From the cell containing the given text, extract its center point as [x, y] coordinate. 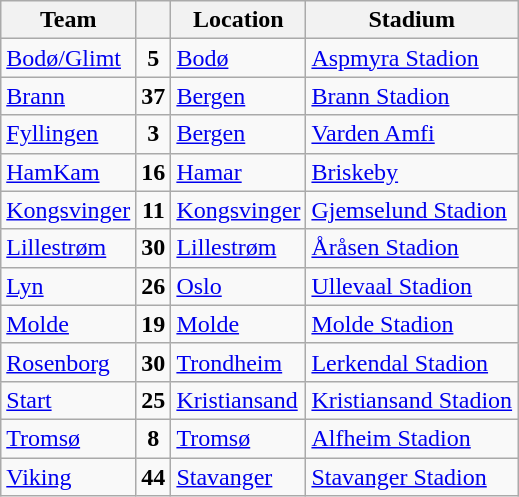
Alfheim Stadion [412, 438]
Hamar [238, 172]
Molde Stadion [412, 324]
Fyllingen [68, 134]
Viking [68, 477]
Trondheim [238, 362]
Brann Stadion [412, 96]
Oslo [238, 286]
Kristiansand Stadion [412, 400]
Start [68, 400]
19 [154, 324]
25 [154, 400]
37 [154, 96]
3 [154, 134]
44 [154, 477]
Gjemselund Stadion [412, 210]
Stavanger [238, 477]
5 [154, 58]
26 [154, 286]
Location [238, 20]
HamKam [68, 172]
16 [154, 172]
Stavanger Stadion [412, 477]
Bodø/Glimt [68, 58]
Team [68, 20]
Åråsen Stadion [412, 248]
Briskeby [412, 172]
Ullevaal Stadion [412, 286]
Lerkendal Stadion [412, 362]
Lyn [68, 286]
Varden Amfi [412, 134]
Bodø [238, 58]
11 [154, 210]
Kristiansand [238, 400]
Aspmyra Stadion [412, 58]
8 [154, 438]
Brann [68, 96]
Stadium [412, 20]
Rosenborg [68, 362]
